Return the (X, Y) coordinate for the center point of the cell that contains the specified text.  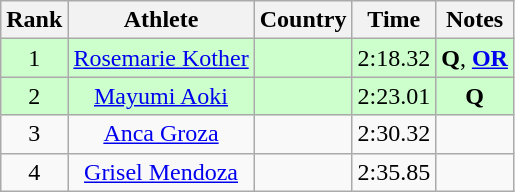
2:30.32 (394, 134)
3 (34, 134)
Notes (475, 20)
Q, OR (475, 58)
2:18.32 (394, 58)
Rosemarie Kother (161, 58)
Country (303, 20)
Q (475, 96)
Time (394, 20)
Mayumi Aoki (161, 96)
Rank (34, 20)
1 (34, 58)
Grisel Mendoza (161, 172)
Athlete (161, 20)
2 (34, 96)
4 (34, 172)
Anca Groza (161, 134)
2:23.01 (394, 96)
2:35.85 (394, 172)
